For the text-containing cell, return its midpoint in [X, Y] coordinate format. 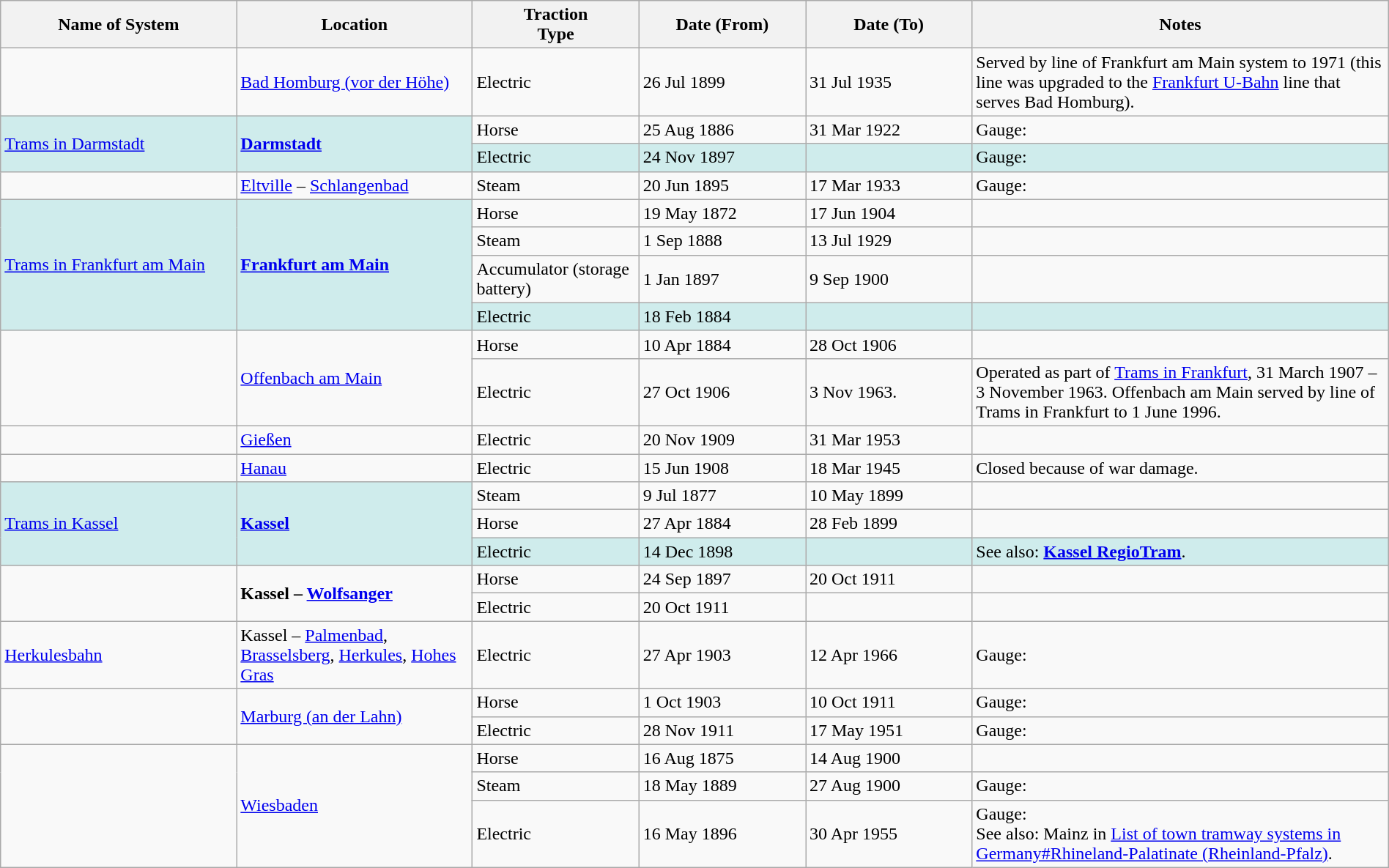
Trams in Kassel [119, 524]
27 Aug 1900 [889, 786]
See also: Kassel RegioTram. [1180, 552]
17 Jun 1904 [889, 213]
1 Jan 1897 [722, 278]
Kassel [355, 524]
Operated as part of Trams in Frankfurt, 31 March 1907 – 3 November 1963. Offenbach am Main served by line of Trams in Frankfurt to 1 June 1996. [1180, 392]
31 Jul 1935 [889, 82]
Name of System [119, 25]
18 Feb 1884 [722, 316]
Date (To) [889, 25]
10 May 1899 [889, 496]
Wiesbaden [355, 806]
31 Mar 1953 [889, 439]
16 Aug 1875 [722, 758]
Bad Homburg (vor der Höhe) [355, 82]
26 Jul 1899 [722, 82]
19 May 1872 [722, 213]
Gauge: See also: Mainz in List of town tramway systems in Germany#Rhineland-Palatinate (Rheinland-Pfalz). [1180, 834]
Frankfurt am Main [355, 265]
24 Nov 1897 [722, 157]
Gießen [355, 439]
1 Sep 1888 [722, 241]
28 Nov 1911 [722, 730]
Trams in Darmstadt [119, 144]
Darmstadt [355, 144]
9 Jul 1877 [722, 496]
20 Jun 1895 [722, 185]
24 Sep 1897 [722, 579]
18 Mar 1945 [889, 468]
15 Jun 1908 [722, 468]
20 Nov 1909 [722, 439]
28 Feb 1899 [889, 524]
16 May 1896 [722, 834]
Accumulator (storage battery) [555, 278]
17 May 1951 [889, 730]
Kassel – Palmenbad, Brasselsberg, Herkules, Hohes Gras [355, 655]
Notes [1180, 25]
9 Sep 1900 [889, 278]
27 Oct 1906 [722, 392]
13 Jul 1929 [889, 241]
Kassel – Wolfsanger [355, 593]
27 Apr 1903 [722, 655]
Trams in Frankfurt am Main [119, 265]
28 Oct 1906 [889, 344]
18 May 1889 [722, 786]
Location [355, 25]
14 Dec 1898 [722, 552]
31 Mar 1922 [889, 130]
30 Apr 1955 [889, 834]
Date (From) [722, 25]
Served by line of Frankfurt am Main system to 1971 (this line was upgraded to the Frankfurt U-Bahn line that serves Bad Homburg). [1180, 82]
27 Apr 1884 [722, 524]
3 Nov 1963. [889, 392]
Hanau [355, 468]
10 Oct 1911 [889, 702]
Eltville – Schlangenbad [355, 185]
TractionType [555, 25]
17 Mar 1933 [889, 185]
Closed because of war damage. [1180, 468]
10 Apr 1884 [722, 344]
25 Aug 1886 [722, 130]
Offenbach am Main [355, 378]
12 Apr 1966 [889, 655]
Herkulesbahn [119, 655]
Marburg (an der Lahn) [355, 716]
14 Aug 1900 [889, 758]
1 Oct 1903 [722, 702]
